Locate the cell with the specified text and output its (x, y) center coordinate. 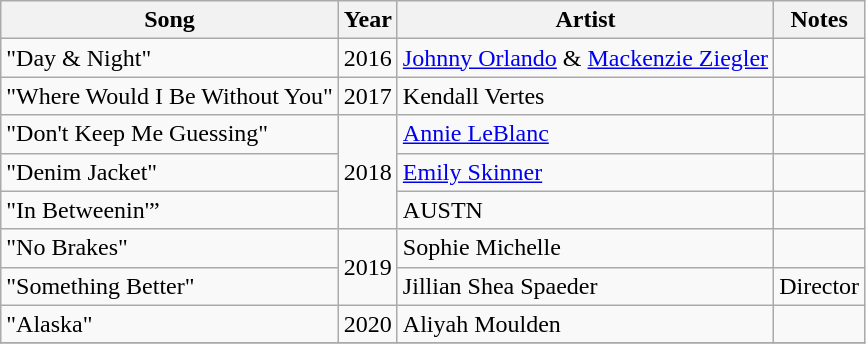
2020 (368, 324)
Annie LeBlanc (585, 134)
"In Betweenin'” (170, 210)
2017 (368, 96)
2018 (368, 172)
"Denim Jacket" (170, 172)
Kendall Vertes (585, 96)
"Alaska" (170, 324)
Director (820, 286)
2016 (368, 58)
Year (368, 20)
Emily Skinner (585, 172)
"Where Would I Be Without You" (170, 96)
Notes (820, 20)
2019 (368, 267)
Jillian Shea Spaeder (585, 286)
Johnny Orlando & Mackenzie Ziegler (585, 58)
AUSTN (585, 210)
Sophie Michelle (585, 248)
Song (170, 20)
Artist (585, 20)
"Don't Keep Me Guessing" (170, 134)
"No Brakes" (170, 248)
"Day & Night" (170, 58)
Aliyah Moulden (585, 324)
"Something Better" (170, 286)
